Detect which cell encompasses the target text, then output its [x, y] center coordinate. 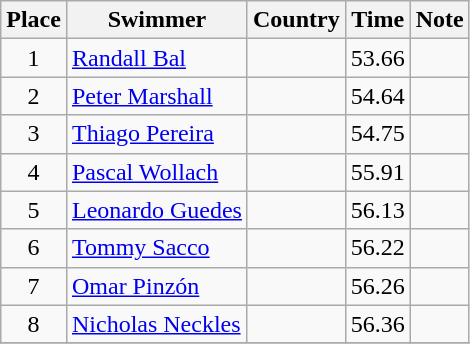
5 [34, 210]
Leonardo Guedes [156, 210]
1 [34, 58]
56.36 [378, 324]
Swimmer [156, 20]
Note [440, 20]
Peter Marshall [156, 96]
54.75 [378, 134]
Nicholas Neckles [156, 324]
6 [34, 248]
Country [296, 20]
Time [378, 20]
53.66 [378, 58]
2 [34, 96]
8 [34, 324]
3 [34, 134]
Randall Bal [156, 58]
Pascal Wollach [156, 172]
56.13 [378, 210]
54.64 [378, 96]
7 [34, 286]
Place [34, 20]
4 [34, 172]
56.22 [378, 248]
Tommy Sacco [156, 248]
Omar Pinzón [156, 286]
Thiago Pereira [156, 134]
56.26 [378, 286]
55.91 [378, 172]
